From the cell containing the given text, extract its center point as (x, y) coordinate. 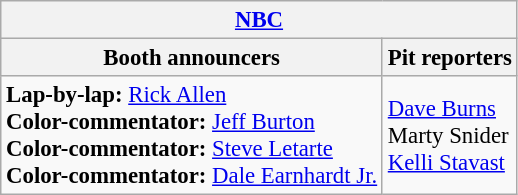
Pit reporters (450, 58)
Booth announcers (192, 58)
Lap-by-lap: Rick AllenColor-commentator: Jeff BurtonColor-commentator: Steve LetarteColor-commentator: Dale Earnhardt Jr. (192, 136)
NBC (260, 20)
Dave BurnsMarty SniderKelli Stavast (450, 136)
